Scan for the cell matching the given text and deliver its (x, y) coordinate at center. 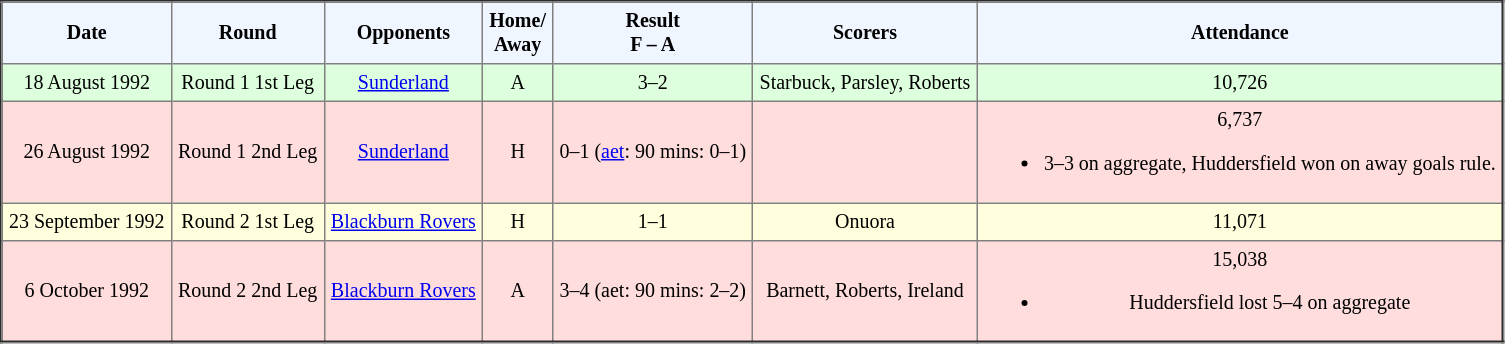
Attendance (1240, 33)
Round 1 2nd Leg (248, 152)
Round 2 1st Leg (248, 222)
26 August 1992 (87, 152)
Opponents (403, 33)
Date (87, 33)
Home/Away (518, 33)
Scorers (865, 33)
Barnett, Roberts, Ireland (865, 291)
6 October 1992 (87, 291)
23 September 1992 (87, 222)
6,7373–3 on aggregate, Huddersfield won on away goals rule. (1240, 152)
3–2 (653, 83)
1–1 (653, 222)
Round 2 2nd Leg (248, 291)
3–4 (aet: 90 mins: 2–2) (653, 291)
Round 1 1st Leg (248, 83)
18 August 1992 (87, 83)
11,071 (1240, 222)
ResultF – A (653, 33)
15,038Huddersfield lost 5–4 on aggregate (1240, 291)
0–1 (aet: 90 mins: 0–1) (653, 152)
Round (248, 33)
Onuora (865, 222)
Starbuck, Parsley, Roberts (865, 83)
10,726 (1240, 83)
